Return [X, Y] of the center of cell containing provided text 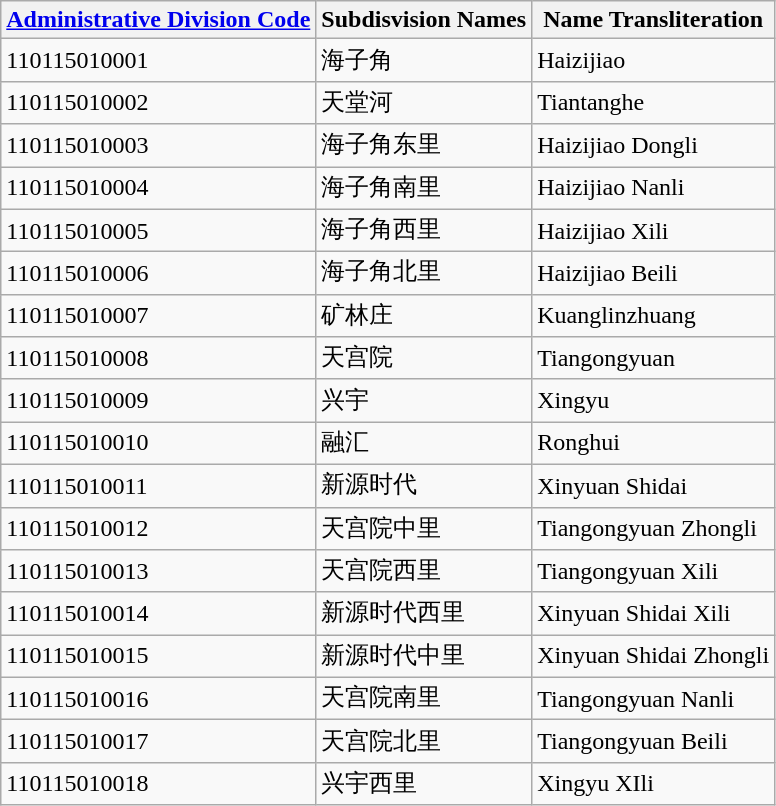
海子角北里 [424, 274]
Ronghui [654, 444]
天宫院西里 [424, 572]
110115010001 [158, 60]
Name Transliteration [654, 20]
Haizijiao Dongli [654, 146]
Tiangongyuan Xili [654, 572]
Tiangongyuan [654, 358]
Haizijiao Beili [654, 274]
新源时代中里 [424, 656]
兴宇 [424, 400]
110115010008 [158, 358]
110115010016 [158, 698]
Xinyuan Shidai [654, 486]
110115010017 [158, 742]
Haizijiao Xili [654, 230]
融汇 [424, 444]
兴宇西里 [424, 784]
Haizijiao Nanli [654, 188]
110115010002 [158, 102]
110115010014 [158, 614]
矿林庄 [424, 316]
天堂河 [424, 102]
110115010015 [158, 656]
110115010018 [158, 784]
Tiangongyuan Nanli [654, 698]
天宫院 [424, 358]
110115010003 [158, 146]
Xinyuan Shidai Xili [654, 614]
海子角西里 [424, 230]
110115010006 [158, 274]
Haizijiao [654, 60]
天宫院中里 [424, 528]
新源时代 [424, 486]
110115010011 [158, 486]
天宫院北里 [424, 742]
Tiangongyuan Zhongli [654, 528]
天宫院南里 [424, 698]
新源时代西里 [424, 614]
110115010005 [158, 230]
110115010004 [158, 188]
110115010007 [158, 316]
110115010013 [158, 572]
110115010010 [158, 444]
海子角东里 [424, 146]
110115010012 [158, 528]
Xinyuan Shidai Zhongli [654, 656]
海子角南里 [424, 188]
海子角 [424, 60]
Subdisvision Names [424, 20]
Kuanglinzhuang [654, 316]
Tiantanghe [654, 102]
Xingyu XIli [654, 784]
Xingyu [654, 400]
Administrative Division Code [158, 20]
110115010009 [158, 400]
Tiangongyuan Beili [654, 742]
